Return the (X, Y) coordinate for the center point of the cell that contains the specified text.  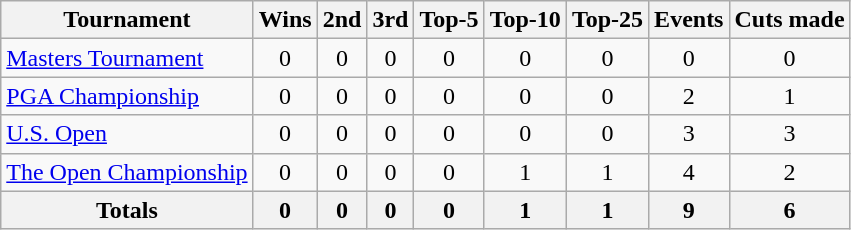
The Open Championship (127, 172)
3rd (390, 20)
Wins (285, 20)
U.S. Open (127, 134)
Tournament (127, 20)
2nd (342, 20)
Events (689, 20)
Cuts made (790, 20)
Top-25 (607, 20)
4 (689, 172)
Masters Tournament (127, 58)
6 (790, 210)
Top-10 (525, 20)
Totals (127, 210)
Top-5 (449, 20)
9 (689, 210)
PGA Championship (127, 96)
